Identify which cell holds the provided text, then report its [x, y] central coordinate. 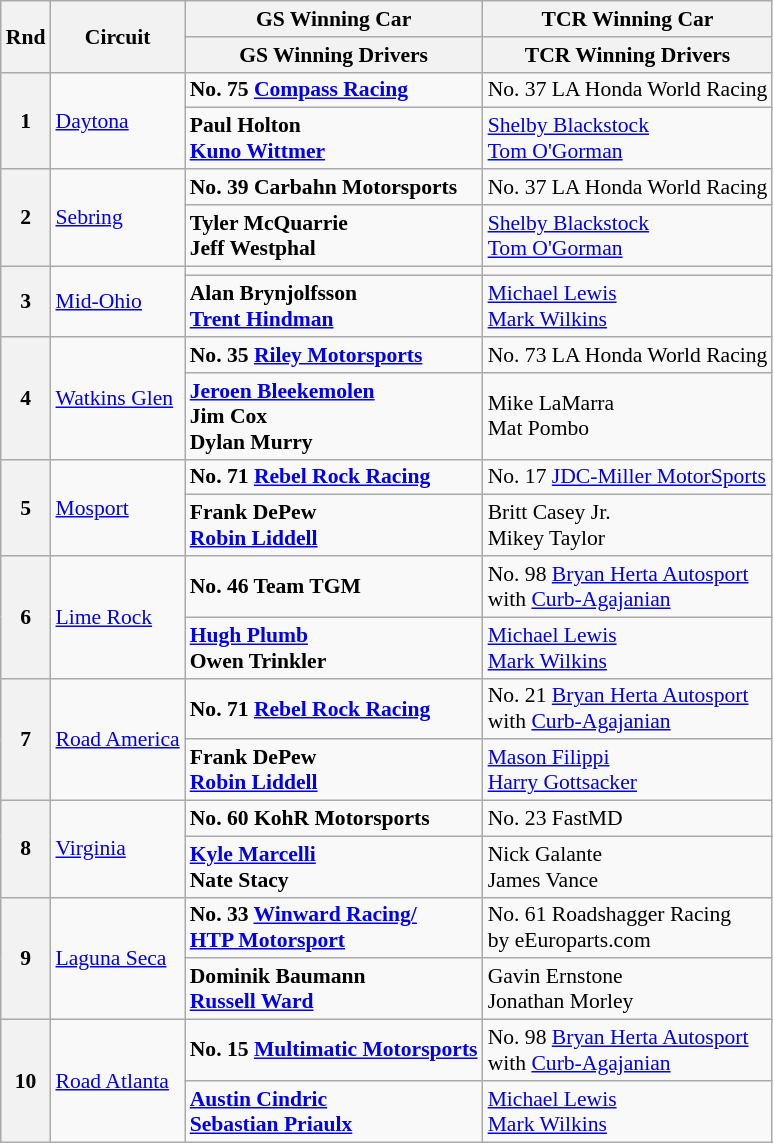
Mason Filippi Harry Gottsacker [628, 770]
7 [26, 739]
No. 15 Multimatic Motorsports [334, 1050]
Sebring [117, 218]
Mosport [117, 508]
No. 46 Team TGM [334, 586]
No. 17 JDC-Miller MotorSports [628, 477]
No. 60 KohR Motorsports [334, 819]
No. 35 Riley Motorsports [334, 355]
Nick Galante James Vance [628, 866]
Mid-Ohio [117, 302]
Hugh Plumb Owen Trinkler [334, 648]
Circuit [117, 36]
3 [26, 302]
Dominik Baumann Russell Ward [334, 990]
Kyle Marcelli Nate Stacy [334, 866]
No. 33 Winward Racing/HTP Motorsport [334, 928]
TCR Winning Drivers [628, 55]
Lime Rock [117, 617]
1 [26, 120]
Jeroen Bleekemolen Jim Cox Dylan Murry [334, 416]
5 [26, 508]
No. 23 FastMD [628, 819]
Road America [117, 739]
No. 75 Compass Racing [334, 90]
Austin Cindric Sebastian Priaulx [334, 1112]
Mike LaMarra Mat Pombo [628, 416]
Paul Holton Kuno Wittmer [334, 138]
9 [26, 958]
Laguna Seca [117, 958]
No. 61 Roadshagger Racingby eEuroparts.com [628, 928]
Road Atlanta [117, 1081]
No. 21 Bryan Herta Autosportwith Curb-Agajanian [628, 708]
Tyler McQuarrie Jeff Westphal [334, 236]
No. 73 LA Honda World Racing [628, 355]
Watkins Glen [117, 398]
Alan Brynjolfsson Trent Hindman [334, 306]
10 [26, 1081]
TCR Winning Car [628, 19]
6 [26, 617]
2 [26, 218]
Gavin Ernstone Jonathan Morley [628, 990]
No. 39 Carbahn Motorsports [334, 187]
GS Winning Drivers [334, 55]
Britt Casey Jr. Mikey Taylor [628, 526]
Daytona [117, 120]
8 [26, 850]
GS Winning Car [334, 19]
Virginia [117, 850]
Rnd [26, 36]
4 [26, 398]
